Return (X, Y) of the center of cell containing provided text 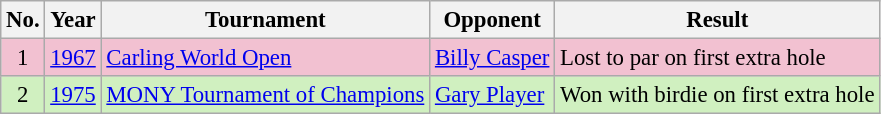
Tournament (266, 20)
2 (23, 95)
1 (23, 58)
Carling World Open (266, 58)
Won with birdie on first extra hole (718, 95)
MONY Tournament of Champions (266, 95)
Gary Player (492, 95)
Opponent (492, 20)
Billy Casper (492, 58)
1967 (73, 58)
1975 (73, 95)
Result (718, 20)
Year (73, 20)
No. (23, 20)
Lost to par on first extra hole (718, 58)
